Search for the cell housing the specified text and yield its [x, y] center coordinate. 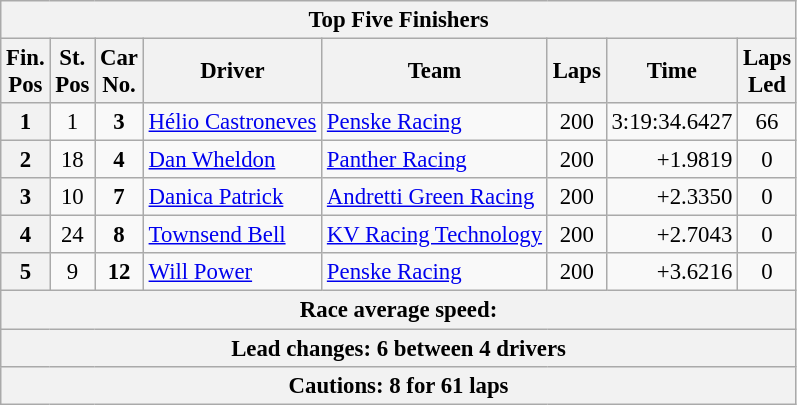
Hélio Castroneves [232, 122]
+3.6216 [672, 273]
+2.7043 [672, 235]
2 [26, 160]
LapsLed [768, 72]
10 [72, 197]
Townsend Bell [232, 235]
9 [72, 273]
Andretti Green Racing [435, 197]
Lead changes: 6 between 4 drivers [399, 348]
Driver [232, 72]
5 [26, 273]
Will Power [232, 273]
St.Pos [72, 72]
Cautions: 8 for 61 laps [399, 385]
Panther Racing [435, 160]
Dan Wheldon [232, 160]
+1.9819 [672, 160]
Danica Patrick [232, 197]
24 [72, 235]
7 [120, 197]
66 [768, 122]
Race average speed: [399, 310]
Top Five Finishers [399, 20]
Fin.Pos [26, 72]
3:19:34.6427 [672, 122]
Laps [576, 72]
Time [672, 72]
12 [120, 273]
KV Racing Technology [435, 235]
CarNo. [120, 72]
Team [435, 72]
+2.3350 [672, 197]
18 [72, 160]
8 [120, 235]
